Search for the cell housing the specified text and yield its (X, Y) center coordinate. 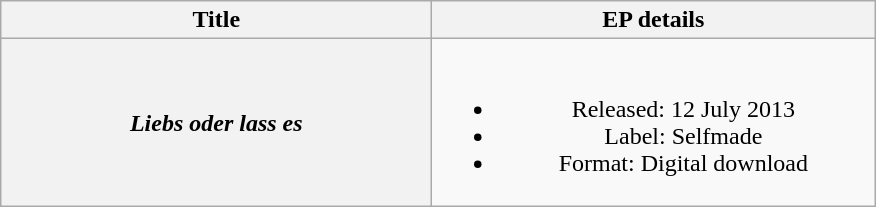
Title (216, 20)
EP details (654, 20)
Released: 12 July 2013Label: SelfmadeFormat: Digital download (654, 122)
Liebs oder lass es (216, 122)
